Return the [X, Y] coordinate for the center point of the cell that contains the specified text.  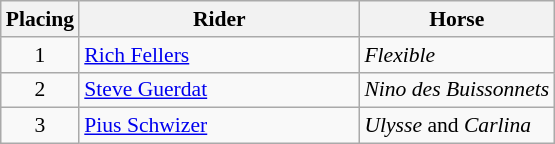
2 [40, 90]
1 [40, 55]
Ulysse and Carlina [456, 126]
Flexible [456, 55]
Rider [219, 19]
Steve Guerdat [219, 90]
Nino des Buissonnets [456, 90]
3 [40, 126]
Rich Fellers [219, 55]
Pius Schwizer [219, 126]
Placing [40, 19]
Horse [456, 19]
